Identify which cell holds the provided text, then report its (X, Y) central coordinate. 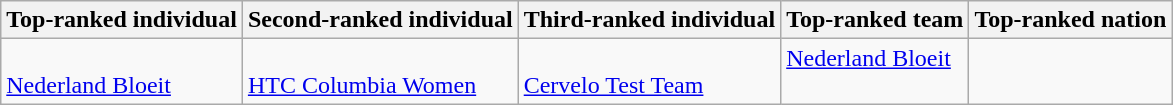
Cervelo Test Team (649, 72)
HTC Columbia Women (380, 72)
Top-ranked nation (1070, 20)
Second-ranked individual (380, 20)
Top-ranked individual (122, 20)
Third-ranked individual (649, 20)
Top-ranked team (875, 20)
